Locate the cell with the specified text and output its (X, Y) center coordinate. 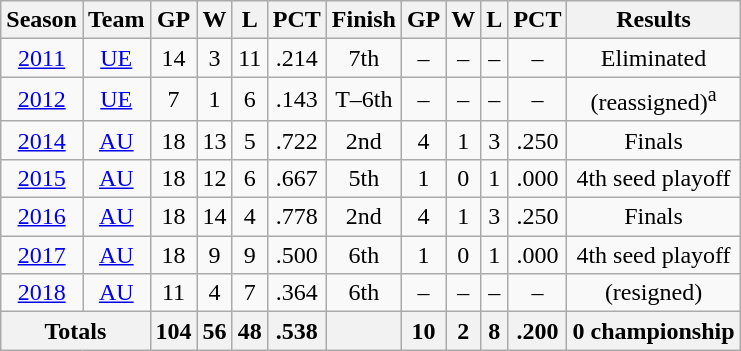
.538 (296, 331)
5 (250, 140)
2012 (42, 100)
.143 (296, 100)
Eliminated (654, 58)
5th (364, 178)
Results (654, 20)
.778 (296, 217)
7th (364, 58)
Totals (76, 331)
(reassigned)a (654, 100)
Team (116, 20)
.500 (296, 255)
8 (494, 331)
(resigned) (654, 293)
Finish (364, 20)
.667 (296, 178)
2016 (42, 217)
48 (250, 331)
0 championship (654, 331)
T–6th (364, 100)
104 (174, 331)
10 (423, 331)
.200 (538, 331)
2017 (42, 255)
.722 (296, 140)
.214 (296, 58)
56 (214, 331)
2 (464, 331)
12 (214, 178)
13 (214, 140)
Season (42, 20)
2011 (42, 58)
2018 (42, 293)
.364 (296, 293)
2015 (42, 178)
2014 (42, 140)
